Output the (x, y) coordinate of the center of the cell containing the given text.  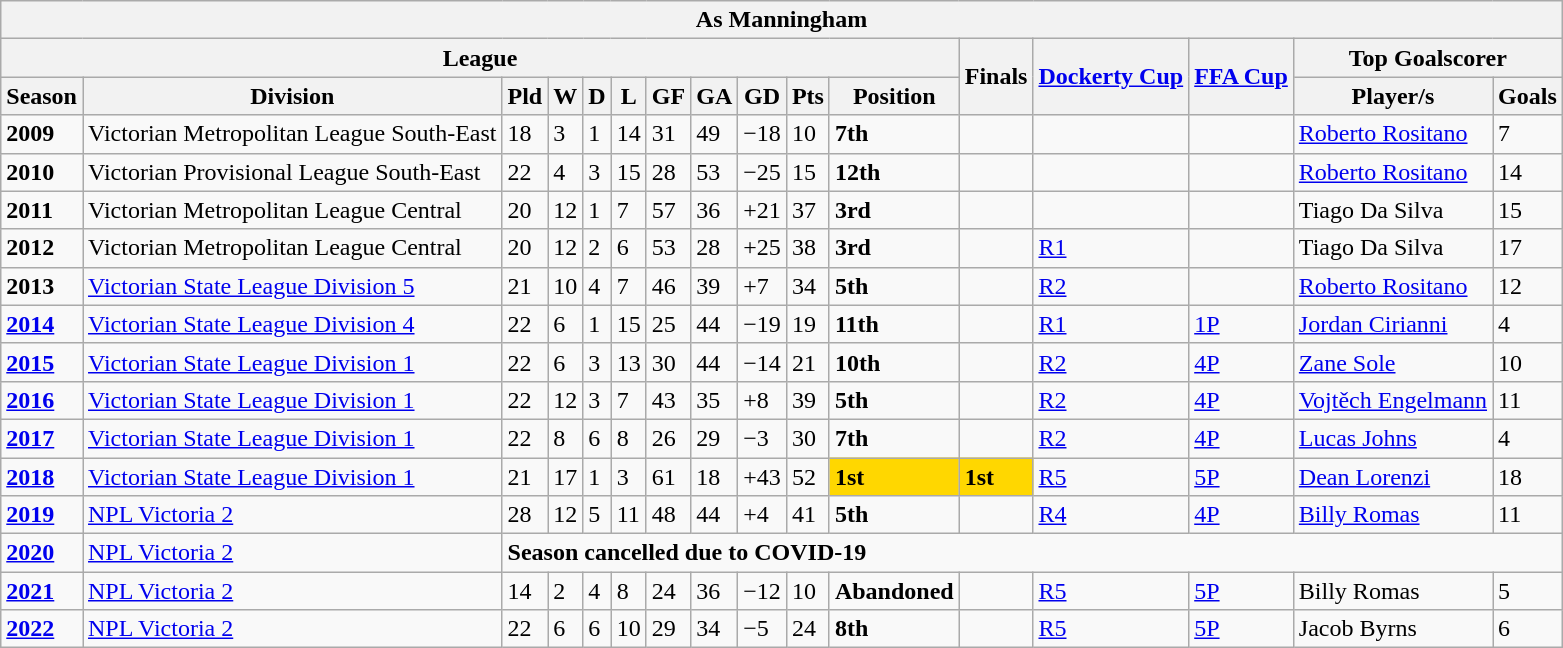
2021 (42, 591)
+43 (762, 477)
−19 (762, 324)
46 (668, 286)
Zane Sole (1392, 362)
+25 (762, 248)
57 (668, 210)
2010 (42, 172)
61 (668, 477)
D (597, 96)
Jacob Byrns (1392, 629)
Position (894, 96)
19 (808, 324)
43 (668, 400)
Victorian State League Division 4 (292, 324)
As Manningham (782, 20)
L (628, 96)
−14 (762, 362)
GD (762, 96)
2015 (42, 362)
11th (894, 324)
GA (714, 96)
52 (808, 477)
+8 (762, 400)
+4 (762, 515)
2012 (42, 248)
2013 (42, 286)
12th (894, 172)
8th (894, 629)
W (566, 96)
2009 (42, 134)
10th (894, 362)
35 (714, 400)
Division (292, 96)
+21 (762, 210)
Goals (1528, 96)
GF (668, 96)
2011 (42, 210)
Victorian Metropolitan League South-East (292, 134)
Lucas Johns (1392, 438)
Jordan Cirianni (1392, 324)
Pts (808, 96)
+7 (762, 286)
Season cancelled due to COVID-19 (1032, 553)
League (480, 58)
Pld (525, 96)
2017 (42, 438)
Season (42, 96)
Victorian Provisional League South-East (292, 172)
26 (668, 438)
2018 (42, 477)
2019 (42, 515)
38 (808, 248)
−12 (762, 591)
49 (714, 134)
Finals (996, 77)
−18 (762, 134)
25 (668, 324)
Player/s (1392, 96)
−5 (762, 629)
Abandoned (894, 591)
−3 (762, 438)
31 (668, 134)
2014 (42, 324)
41 (808, 515)
2020 (42, 553)
1P (1242, 324)
Dean Lorenzi (1392, 477)
Vojtěch Engelmann (1392, 400)
37 (808, 210)
2022 (42, 629)
−25 (762, 172)
48 (668, 515)
2016 (42, 400)
13 (628, 362)
R4 (1111, 515)
Dockerty Cup (1111, 77)
Victorian State League Division 5 (292, 286)
FFA Cup (1242, 77)
Top Goalscorer (1428, 58)
